From the cell containing the given text, extract its center point as (X, Y) coordinate. 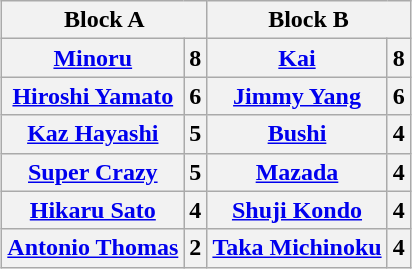
Antonio Thomas (93, 248)
Shuji Kondo (297, 210)
Jimmy Yang (297, 96)
Minoru (93, 58)
Block A (104, 20)
Super Crazy (93, 172)
Kaz Hayashi (93, 134)
Mazada (297, 172)
Block B (308, 20)
Taka Michinoku (297, 248)
2 (196, 248)
Bushi (297, 134)
Hiroshi Yamato (93, 96)
Hikaru Sato (93, 210)
Kai (297, 58)
